Detect which cell encompasses the target text, then output its (x, y) center coordinate. 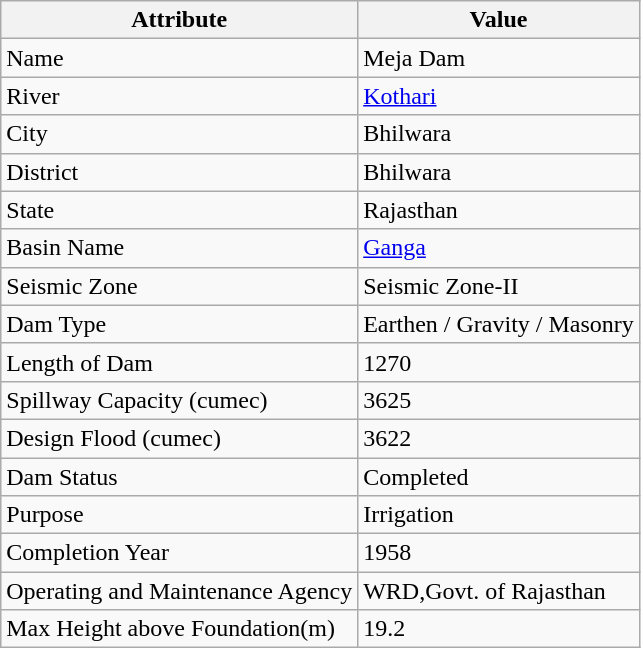
Name (180, 58)
Completed (499, 477)
Rajasthan (499, 210)
Ganga (499, 248)
Purpose (180, 515)
Operating and Maintenance Agency (180, 591)
City (180, 134)
Dam Status (180, 477)
Kothari (499, 96)
1270 (499, 362)
Dam Type (180, 324)
Spillway Capacity (cumec) (180, 400)
River (180, 96)
Completion Year (180, 553)
WRD,Govt. of Rajasthan (499, 591)
Basin Name (180, 248)
3625 (499, 400)
Meja Dam (499, 58)
Earthen / Gravity / Masonry (499, 324)
Value (499, 20)
Attribute (180, 20)
Max Height above Foundation(m) (180, 629)
Seismic Zone-II (499, 286)
Design Flood (cumec) (180, 438)
19.2 (499, 629)
District (180, 172)
Seismic Zone (180, 286)
1958 (499, 553)
3622 (499, 438)
Length of Dam (180, 362)
State (180, 210)
Irrigation (499, 515)
